Capture the cell that displays the provided text and extract its (X, Y) central coordinate. 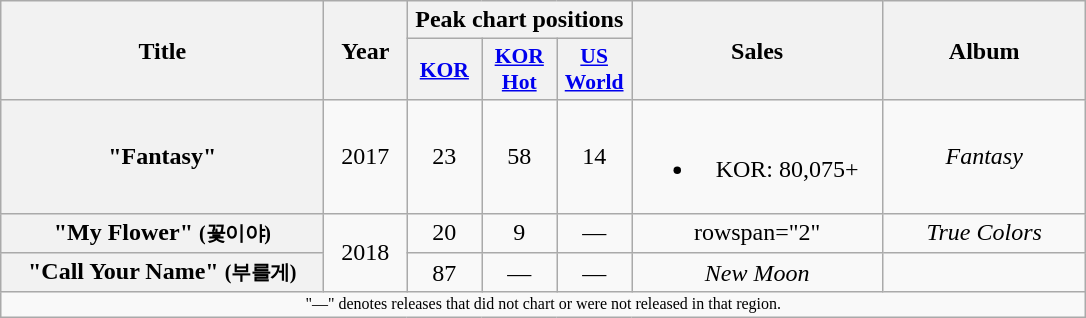
True Colors (984, 233)
rowspan="2" (758, 233)
"My Flower" (꽃이야) (162, 233)
20 (444, 233)
"—" denotes releases that did not chart or were not released in that region. (544, 304)
2017 (366, 156)
2018 (366, 252)
Title (162, 50)
"Fantasy" (162, 156)
58 (520, 156)
USWorld (594, 70)
Year (366, 50)
14 (594, 156)
9 (520, 233)
Album (984, 50)
New Moon (758, 273)
"Call Your Name" (부를게) (162, 273)
23 (444, 156)
KOR Hot (520, 70)
Fantasy (984, 156)
87 (444, 273)
KOR (444, 70)
Peak chart positions (520, 20)
Sales (758, 50)
KOR: 80,075+ (758, 156)
